Detect which cell encompasses the target text, then output its (X, Y) center coordinate. 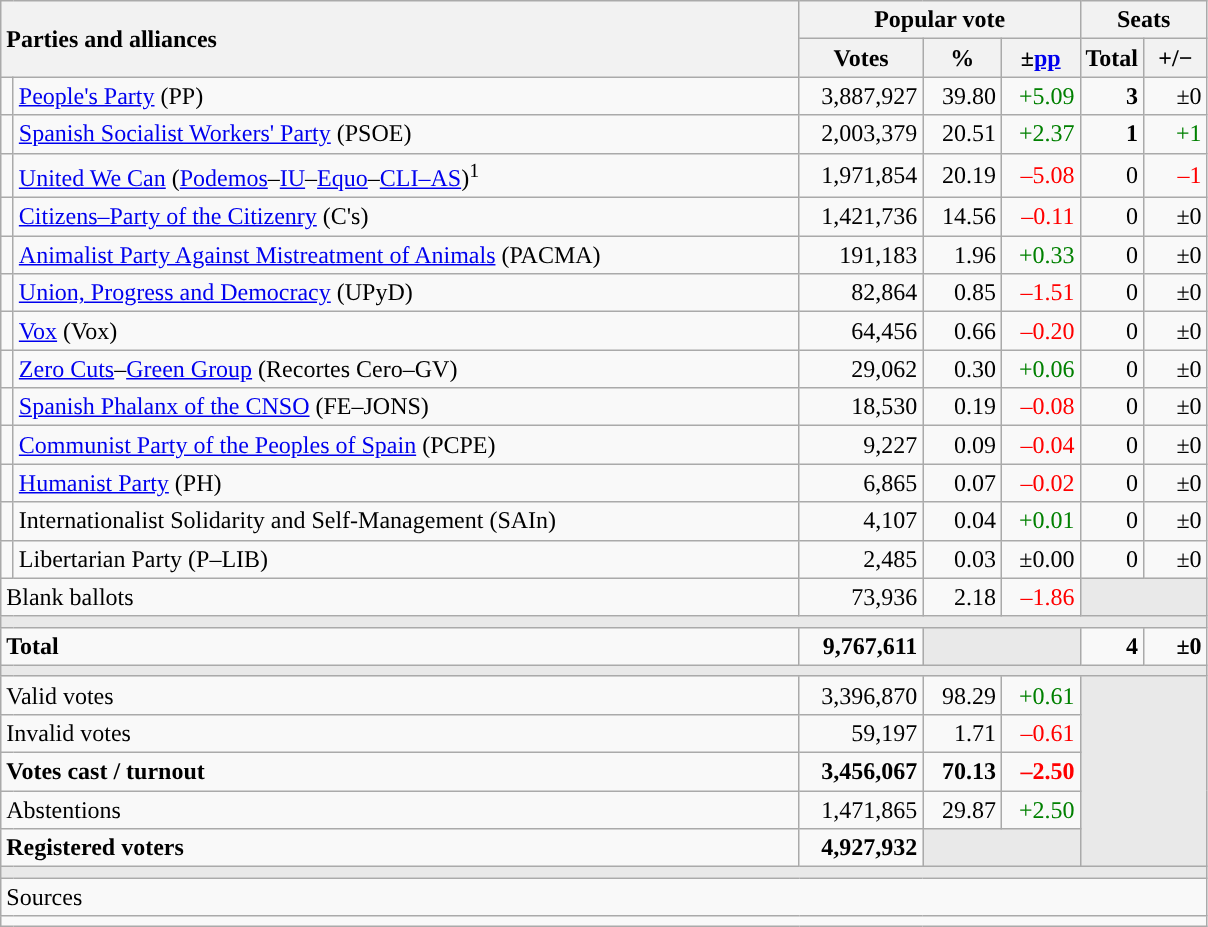
–5.08 (1040, 176)
14.56 (962, 217)
0.66 (962, 331)
29.87 (962, 810)
1,421,736 (861, 217)
59,197 (861, 733)
–1 (1176, 176)
0.19 (962, 407)
98.29 (962, 695)
–2.50 (1040, 772)
+0.01 (1040, 521)
0.09 (962, 445)
1.71 (962, 733)
3 (1112, 96)
Parties and alliances (400, 39)
9,767,611 (861, 646)
+/− (1176, 58)
±0.00 (1040, 559)
82,864 (861, 293)
Blank ballots (400, 597)
1,471,865 (861, 810)
Abstentions (400, 810)
–1.86 (1040, 597)
2.18 (962, 597)
Zero Cuts–Green Group (Recortes Cero–GV) (406, 369)
3,887,927 (861, 96)
–0.02 (1040, 483)
Humanist Party (PH) (406, 483)
+1 (1176, 134)
3,396,870 (861, 695)
Seats (1144, 20)
6,865 (861, 483)
Vox (Vox) (406, 331)
% (962, 58)
3,456,067 (861, 772)
1,971,854 (861, 176)
Votes (861, 58)
70.13 (962, 772)
18,530 (861, 407)
0.30 (962, 369)
191,183 (861, 255)
+0.06 (1040, 369)
4,107 (861, 521)
64,456 (861, 331)
United We Can (Podemos–IU–Equo–CLI–AS)1 (406, 176)
–0.04 (1040, 445)
0.07 (962, 483)
9,227 (861, 445)
+0.33 (1040, 255)
Sources (604, 897)
20.51 (962, 134)
2,003,379 (861, 134)
Invalid votes (400, 733)
–0.61 (1040, 733)
Spanish Socialist Workers' Party (PSOE) (406, 134)
Libertarian Party (P–LIB) (406, 559)
20.19 (962, 176)
Spanish Phalanx of the CNSO (FE–JONS) (406, 407)
Votes cast / turnout (400, 772)
Registered voters (400, 848)
–1.51 (1040, 293)
73,936 (861, 597)
Popular vote (940, 20)
+0.61 (1040, 695)
–0.08 (1040, 407)
+5.09 (1040, 96)
Valid votes (400, 695)
0.03 (962, 559)
–0.20 (1040, 331)
–0.11 (1040, 217)
Union, Progress and Democracy (UPyD) (406, 293)
+2.37 (1040, 134)
1.96 (962, 255)
2,485 (861, 559)
0.85 (962, 293)
1 (1112, 134)
Animalist Party Against Mistreatment of Animals (PACMA) (406, 255)
Communist Party of the Peoples of Spain (PCPE) (406, 445)
4,927,932 (861, 848)
29,062 (861, 369)
4 (1112, 646)
People's Party (PP) (406, 96)
±pp (1040, 58)
0.04 (962, 521)
Internationalist Solidarity and Self-Management (SAIn) (406, 521)
39.80 (962, 96)
+2.50 (1040, 810)
Citizens–Party of the Citizenry (C's) (406, 217)
